Capture the cell that displays the provided text and extract its (X, Y) central coordinate. 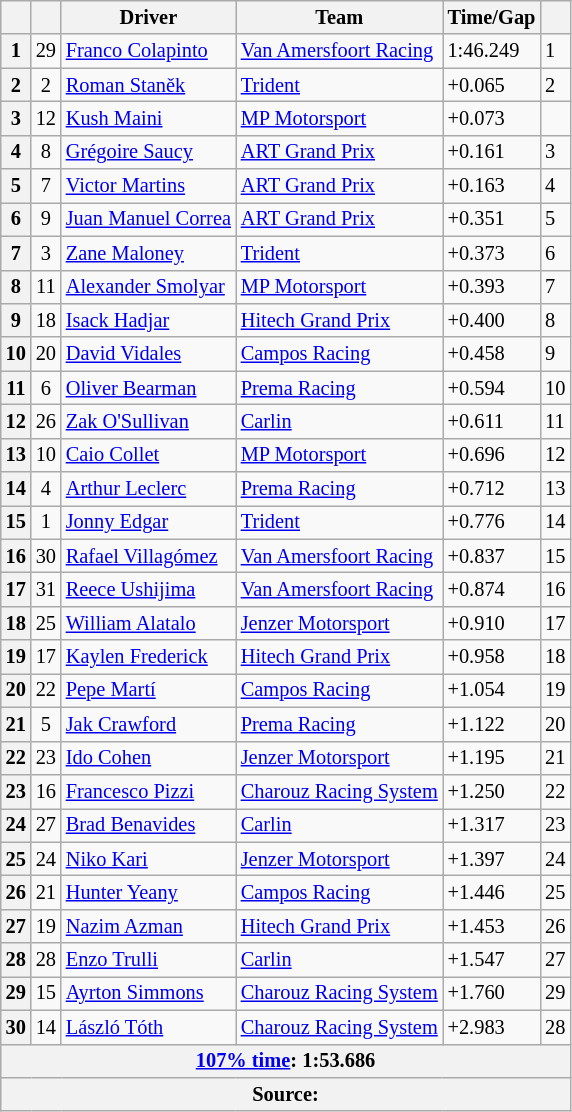
+0.161 (492, 152)
+0.958 (492, 657)
Juan Manuel Correa (148, 219)
Kush Maini (148, 118)
+0.373 (492, 253)
+1.397 (492, 859)
+1.054 (492, 690)
David Vidales (148, 354)
+1.446 (492, 892)
Grégoire Saucy (148, 152)
Zane Maloney (148, 253)
+0.163 (492, 186)
+1.195 (492, 758)
Driver (148, 17)
Hunter Yeany (148, 892)
Isack Hadjar (148, 320)
Pepe Martí (148, 690)
+0.874 (492, 589)
Zak O'Sullivan (148, 421)
+1.453 (492, 926)
Reece Ushijima (148, 589)
Caio Collet (148, 455)
Roman Staněk (148, 85)
+0.611 (492, 421)
+0.393 (492, 287)
Time/Gap (492, 17)
+0.712 (492, 489)
+1.760 (492, 993)
Source: (286, 1094)
Kaylen Frederick (148, 657)
Ido Cohen (148, 758)
Francesco Pizzi (148, 791)
+0.696 (492, 455)
107% time: 1:53.686 (286, 1061)
+0.776 (492, 522)
+0.065 (492, 85)
Oliver Bearman (148, 388)
+0.400 (492, 320)
+0.837 (492, 556)
Ayrton Simmons (148, 993)
+2.983 (492, 1027)
+0.351 (492, 219)
+1.250 (492, 791)
Victor Martins (148, 186)
Jonny Edgar (148, 522)
László Tóth (148, 1027)
Niko Kari (148, 859)
31 (46, 589)
Nazim Azman (148, 926)
Arthur Leclerc (148, 489)
Rafael Villagómez (148, 556)
+0.910 (492, 623)
1:46.249 (492, 51)
William Alatalo (148, 623)
+0.073 (492, 118)
+1.122 (492, 724)
+1.547 (492, 960)
Enzo Trulli (148, 960)
+0.594 (492, 388)
+1.317 (492, 825)
Alexander Smolyar (148, 287)
Jak Crawford (148, 724)
Franco Colapinto (148, 51)
Brad Benavides (148, 825)
+0.458 (492, 354)
Team (340, 17)
